Extract the (x, y) coordinate from the center of the cell holding the provided text.  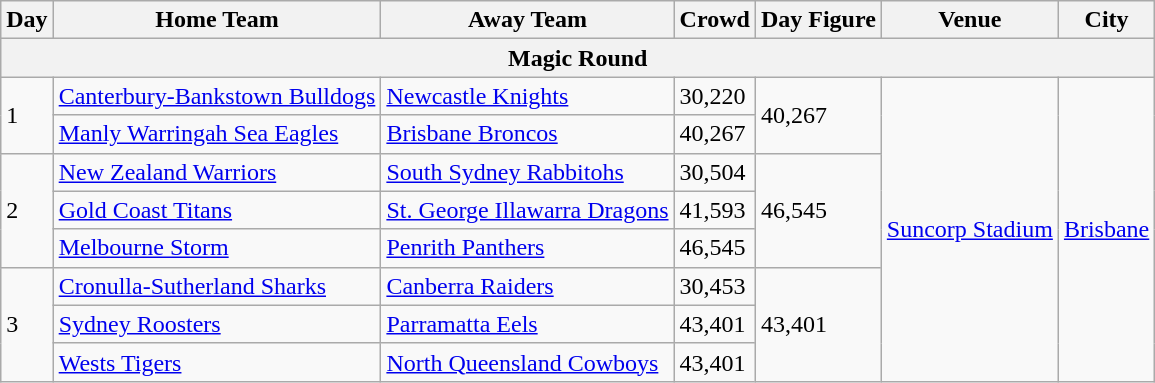
Day (27, 20)
3 (27, 324)
Newcastle Knights (528, 96)
41,593 (714, 210)
Away Team (528, 20)
Gold Coast Titans (217, 210)
Venue (970, 20)
30,220 (714, 96)
Sydney Roosters (217, 324)
Day Figure (818, 20)
1 (27, 115)
Crowd (714, 20)
Magic Round (578, 58)
Brisbane (1106, 229)
New Zealand Warriors (217, 172)
Brisbane Broncos (528, 134)
Penrith Panthers (528, 248)
Suncorp Stadium (970, 229)
30,453 (714, 286)
South Sydney Rabbitohs (528, 172)
City (1106, 20)
Manly Warringah Sea Eagles (217, 134)
St. George Illawarra Dragons (528, 210)
Parramatta Eels (528, 324)
Melbourne Storm (217, 248)
2 (27, 210)
Canberra Raiders (528, 286)
30,504 (714, 172)
North Queensland Cowboys (528, 362)
Home Team (217, 20)
Canterbury-Bankstown Bulldogs (217, 96)
Cronulla-Sutherland Sharks (217, 286)
Wests Tigers (217, 362)
